Find where the given text appears and provide that cell's center as (x, y) coordinate. 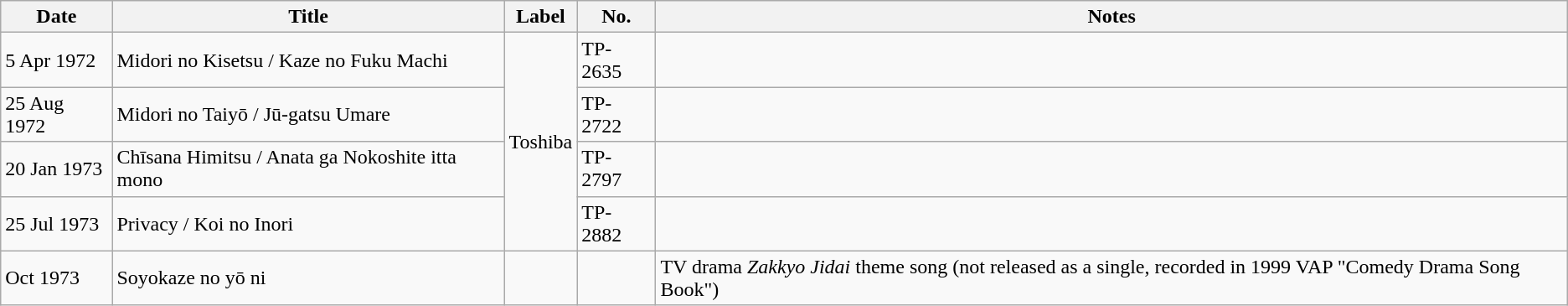
TP-2797 (616, 169)
Midori no Taiyō / Jū-gatsu Umare (308, 114)
Title (308, 17)
Midori no Kisetsu / Kaze no Fuku Machi (308, 60)
Date (57, 17)
25 Aug 1972 (57, 114)
5 Apr 1972 (57, 60)
Label (541, 17)
Privacy / Koi no Inori (308, 223)
TP-2635 (616, 60)
Toshiba (541, 142)
25 Jul 1973 (57, 223)
Oct 1973 (57, 278)
TP-2882 (616, 223)
20 Jan 1973 (57, 169)
Chīsana Himitsu / Anata ga Nokoshite itta mono (308, 169)
TV drama Zakkyo Jidai theme song (not released as a single, recorded in 1999 VAP "Comedy Drama Song Book") (1112, 278)
TP-2722 (616, 114)
Soyokaze no yō ni (308, 278)
Notes (1112, 17)
No. (616, 17)
